Output the [X, Y] coordinate of the center of the cell containing the given text.  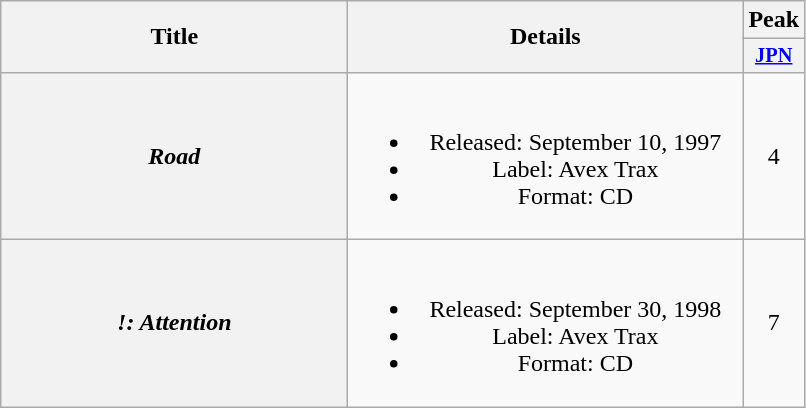
Released: September 30, 1998Label: Avex TraxFormat: CD [546, 324]
Details [546, 37]
Title [174, 37]
Peak [774, 20]
Released: September 10, 1997Label: Avex TraxFormat: CD [546, 156]
4 [774, 156]
!: Attention [174, 324]
7 [774, 324]
JPN [774, 56]
Road [174, 156]
